Extract the (X, Y) coordinate from the center of the cell holding the provided text.  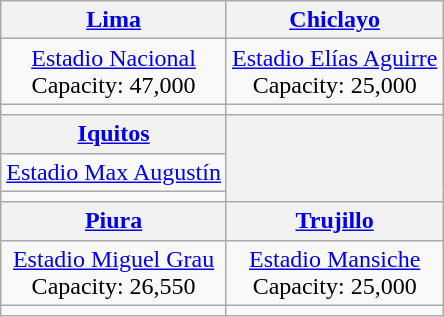
Estadio Miguel GrauCapacity: 26,550 (114, 272)
Estadio Elías AguirreCapacity: 25,000 (334, 72)
Piura (114, 221)
Estadio Max Augustín (114, 172)
Estadio MansicheCapacity: 25,000 (334, 272)
Lima (114, 20)
Trujillo (334, 221)
Iquitos (114, 134)
Chiclayo (334, 20)
Estadio NacionalCapacity: 47,000 (114, 72)
